Return [X, Y] of the center of cell containing provided text 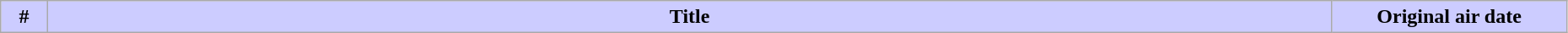
Title [689, 17]
# [24, 17]
Original air date [1449, 17]
